Identify which cell holds the provided text, then report its (x, y) central coordinate. 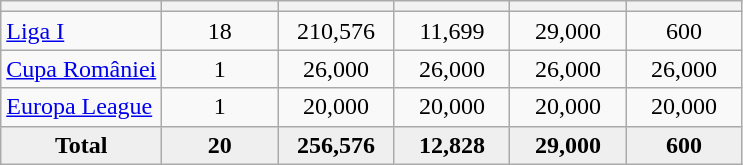
Liga I (82, 31)
256,576 (336, 145)
12,828 (452, 145)
20 (220, 145)
Europa League (82, 107)
18 (220, 31)
Total (82, 145)
Cupa României (82, 69)
11,699 (452, 31)
210,576 (336, 31)
